Return the (x, y) coordinate for the center point of the cell that contains the specified text.  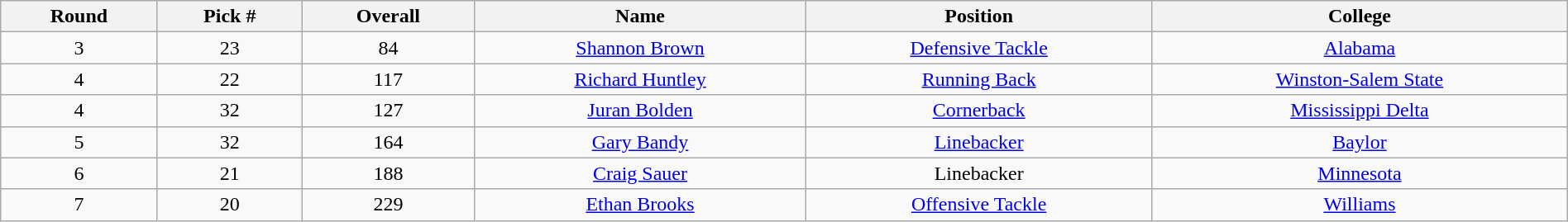
Round (79, 17)
Position (979, 17)
Shannon Brown (640, 48)
5 (79, 142)
Winston-Salem State (1360, 79)
Ethan Brooks (640, 205)
164 (388, 142)
Defensive Tackle (979, 48)
Name (640, 17)
Baylor (1360, 142)
22 (230, 79)
6 (79, 173)
Alabama (1360, 48)
21 (230, 173)
Minnesota (1360, 173)
127 (388, 111)
Gary Bandy (640, 142)
Overall (388, 17)
84 (388, 48)
229 (388, 205)
3 (79, 48)
Mississippi Delta (1360, 111)
23 (230, 48)
Pick # (230, 17)
Williams (1360, 205)
Richard Huntley (640, 79)
College (1360, 17)
Offensive Tackle (979, 205)
117 (388, 79)
Running Back (979, 79)
Juran Bolden (640, 111)
Cornerback (979, 111)
188 (388, 173)
7 (79, 205)
20 (230, 205)
Craig Sauer (640, 173)
